Return [x, y] of the center of cell containing provided text 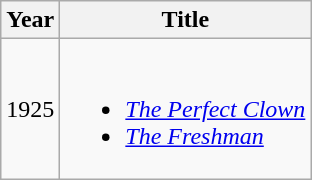
1925 [30, 109]
Year [30, 20]
Title [186, 20]
The Perfect ClownThe Freshman [186, 109]
